From the cell containing the given text, extract its center point as [X, Y] coordinate. 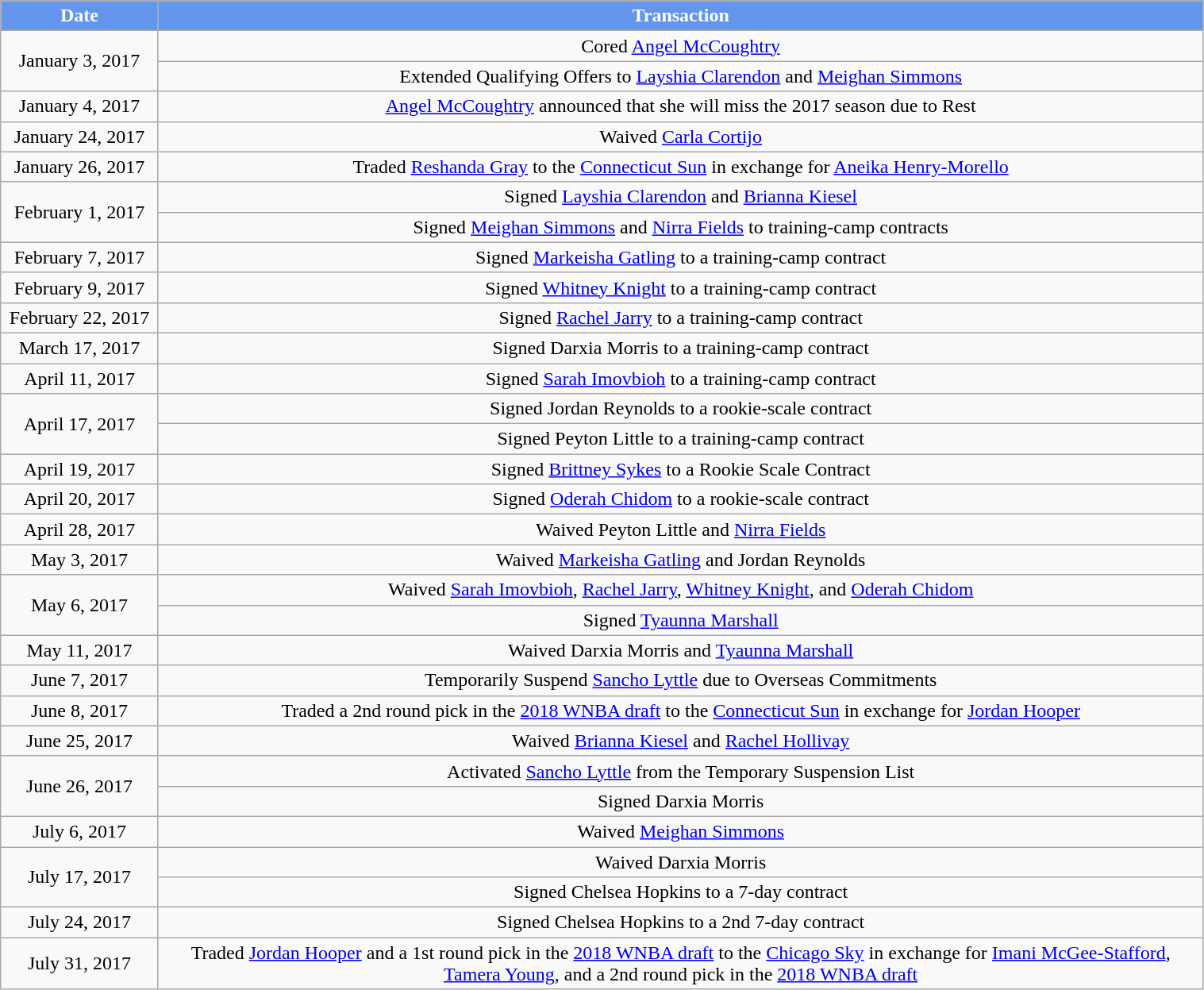
January 24, 2017 [79, 137]
March 17, 2017 [79, 348]
Transaction [681, 16]
Traded a 2nd round pick in the 2018 WNBA draft to the Connecticut Sun in exchange for Jordan Hooper [681, 711]
Temporarily Suspend Sancho Lyttle due to Overseas Commitments [681, 680]
July 31, 2017 [79, 964]
Signed Tyaunna Marshall [681, 620]
Signed Jordan Reynolds to a rookie-scale contract [681, 409]
Activated Sancho Lyttle from the Temporary Suspension List [681, 771]
Signed Rachel Jarry to a training-camp contract [681, 318]
April 17, 2017 [79, 424]
June 8, 2017 [79, 711]
Signed Chelsea Hopkins to a 7-day contract [681, 892]
April 20, 2017 [79, 499]
April 28, 2017 [79, 530]
Signed Sarah Imovbioh to a training-camp contract [681, 379]
Waived Markeisha Gatling and Jordan Reynolds [681, 560]
February 9, 2017 [79, 287]
Signed Brittney Sykes to a Rookie Scale Contract [681, 469]
April 19, 2017 [79, 469]
January 4, 2017 [79, 106]
July 24, 2017 [79, 923]
Signed Darxia Morris to a training-camp contract [681, 348]
June 25, 2017 [79, 741]
Signed Whitney Knight to a training-camp contract [681, 287]
May 3, 2017 [79, 560]
May 11, 2017 [79, 650]
Waived Brianna Kiesel and Rachel Hollivay [681, 741]
June 7, 2017 [79, 680]
Waived Peyton Little and Nirra Fields [681, 530]
Signed Markeisha Gatling to a training-camp contract [681, 257]
Extended Qualifying Offers to Layshia Clarendon and Meighan Simmons [681, 76]
Waived Darxia Morris and Tyaunna Marshall [681, 650]
Traded Reshanda Gray to the Connecticut Sun in exchange for Aneika Henry-Morello [681, 167]
Signed Oderah Chidom to a rookie-scale contract [681, 499]
July 17, 2017 [79, 876]
Signed Meighan Simmons and Nirra Fields to training-camp contracts [681, 227]
Signed Darxia Morris [681, 801]
February 1, 2017 [79, 212]
January 26, 2017 [79, 167]
Signed Chelsea Hopkins to a 2nd 7-day contract [681, 923]
Signed Layshia Clarendon and Brianna Kiesel [681, 197]
Angel McCoughtry announced that she will miss the 2017 season due to Rest [681, 106]
April 11, 2017 [79, 379]
January 3, 2017 [79, 61]
February 22, 2017 [79, 318]
Waived Carla Cortijo [681, 137]
February 7, 2017 [79, 257]
Waived Darxia Morris [681, 861]
Waived Meighan Simmons [681, 831]
Date [79, 16]
Waived Sarah Imovbioh, Rachel Jarry, Whitney Knight, and Oderah Chidom [681, 590]
May 6, 2017 [79, 605]
July 6, 2017 [79, 831]
Signed Peyton Little to a training-camp contract [681, 439]
Cored Angel McCoughtry [681, 46]
June 26, 2017 [79, 786]
